Scan for the cell matching the given text and deliver its (x, y) coordinate at center. 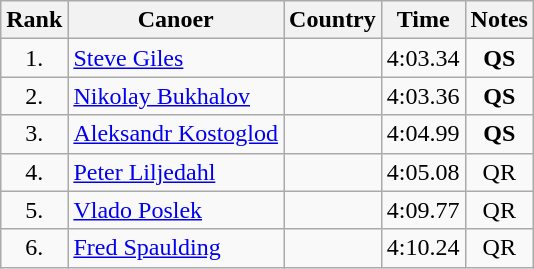
Vlado Poslek (176, 210)
Canoer (176, 20)
Fred Spaulding (176, 248)
4:05.08 (423, 172)
4:03.36 (423, 96)
Peter Liljedahl (176, 172)
4:10.24 (423, 248)
6. (34, 248)
1. (34, 58)
Country (333, 20)
Aleksandr Kostoglod (176, 134)
Notes (499, 20)
4:04.99 (423, 134)
5. (34, 210)
Rank (34, 20)
4:03.34 (423, 58)
Nikolay Bukhalov (176, 96)
3. (34, 134)
4:09.77 (423, 210)
4. (34, 172)
Steve Giles (176, 58)
2. (34, 96)
Time (423, 20)
